Provide the [X, Y] coordinate of the cell's center where the given text is located.  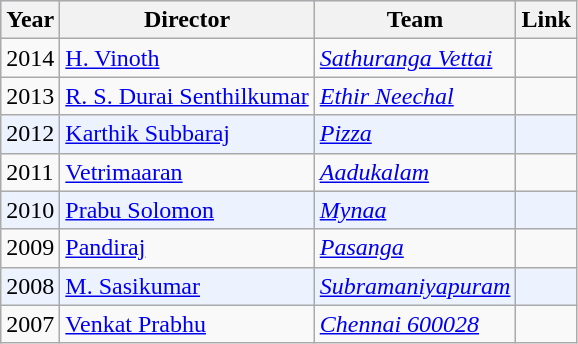
2012 [30, 134]
Ethir Neechal [415, 96]
Karthik Subbaraj [187, 134]
2007 [30, 324]
Mynaa [415, 210]
2008 [30, 286]
Pasanga [415, 248]
R. S. Durai Senthilkumar [187, 96]
Subramaniyapuram [415, 286]
2010 [30, 210]
Director [187, 20]
Sathuranga Vettai [415, 58]
Team [415, 20]
Year [30, 20]
Prabu Solomon [187, 210]
2011 [30, 172]
2009 [30, 248]
2014 [30, 58]
Venkat Prabhu [187, 324]
Link [546, 20]
H. Vinoth [187, 58]
Pizza [415, 134]
Aadukalam [415, 172]
M. Sasikumar [187, 286]
Chennai 600028 [415, 324]
2013 [30, 96]
Vetrimaaran [187, 172]
Pandiraj [187, 248]
